Locate the cell with the specified text and output its (X, Y) center coordinate. 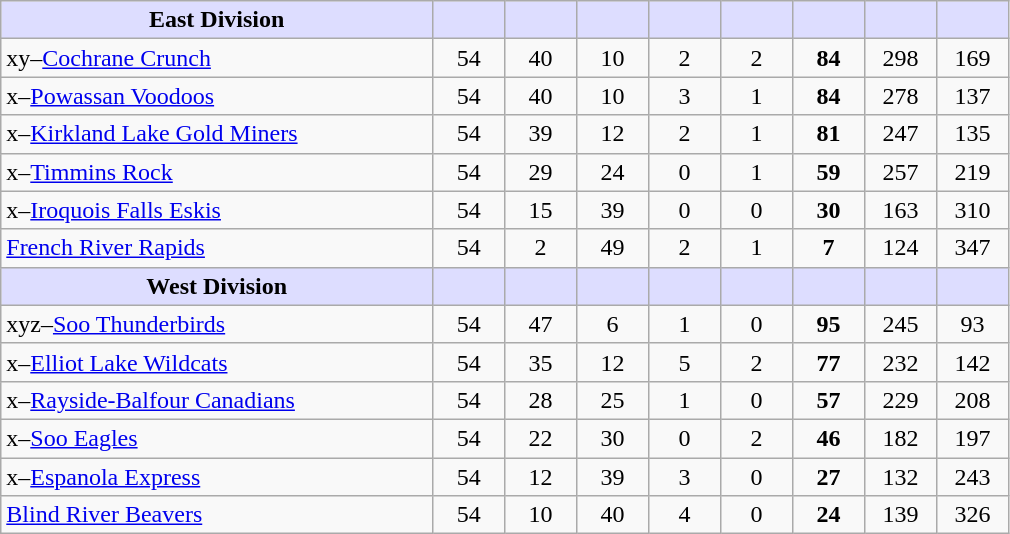
6 (613, 324)
137 (972, 96)
35 (541, 362)
298 (901, 58)
278 (901, 96)
59 (829, 172)
4 (685, 515)
229 (901, 400)
7 (829, 248)
81 (829, 134)
5 (685, 362)
142 (972, 362)
95 (829, 324)
46 (829, 438)
77 (829, 362)
22 (541, 438)
326 (972, 515)
15 (541, 210)
25 (613, 400)
x–Espanola Express (217, 477)
xy–Cochrane Crunch (217, 58)
257 (901, 172)
347 (972, 248)
163 (901, 210)
219 (972, 172)
93 (972, 324)
x–Soo Eagles (217, 438)
xyz–Soo Thunderbirds (217, 324)
208 (972, 400)
197 (972, 438)
247 (901, 134)
x–Timmins Rock (217, 172)
x–Iroquois Falls Eskis (217, 210)
x–Powassan Voodoos (217, 96)
232 (901, 362)
139 (901, 515)
57 (829, 400)
West Division (217, 286)
x–Kirkland Lake Gold Miners (217, 134)
East Division (217, 20)
27 (829, 477)
135 (972, 134)
132 (901, 477)
49 (613, 248)
47 (541, 324)
243 (972, 477)
124 (901, 248)
28 (541, 400)
x–Rayside-Balfour Canadians (217, 400)
182 (901, 438)
Blind River Beavers (217, 515)
x–Elliot Lake Wildcats (217, 362)
29 (541, 172)
169 (972, 58)
245 (901, 324)
French River Rapids (217, 248)
310 (972, 210)
